From the cell containing the given text, extract its center point as [X, Y] coordinate. 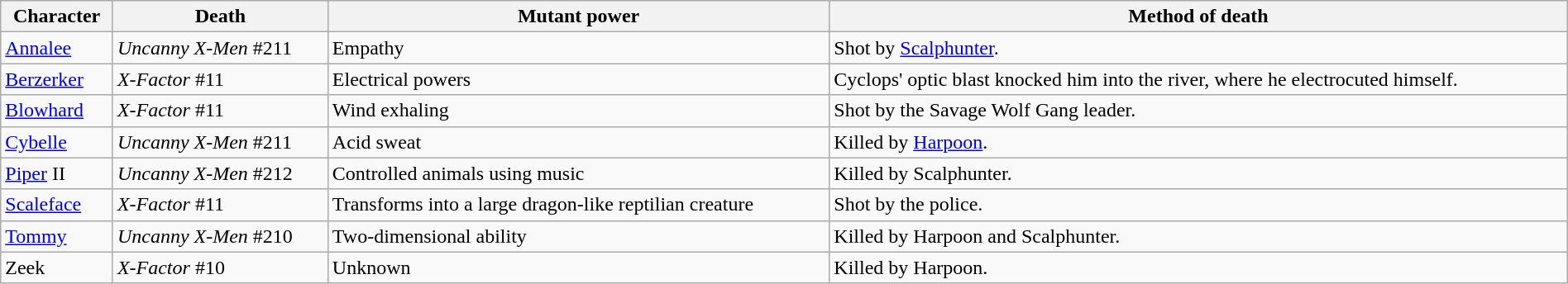
Method of death [1198, 17]
Acid sweat [578, 142]
Blowhard [57, 111]
Empathy [578, 48]
Two-dimensional ability [578, 236]
Shot by the police. [1198, 205]
Cybelle [57, 142]
Mutant power [578, 17]
Piper II [57, 173]
X-Factor #10 [220, 267]
Killed by Scalphunter. [1198, 173]
Transforms into a large dragon-like reptilian creature [578, 205]
Scaleface [57, 205]
Killed by Harpoon and Scalphunter. [1198, 236]
Wind exhaling [578, 111]
Tommy [57, 236]
Berzerker [57, 79]
Cyclops' optic blast knocked him into the river, where he electrocuted himself. [1198, 79]
Annalee [57, 48]
Shot by Scalphunter. [1198, 48]
Character [57, 17]
Shot by the Savage Wolf Gang leader. [1198, 111]
Electrical powers [578, 79]
Uncanny X-Men #212 [220, 173]
Zeek [57, 267]
Unknown [578, 267]
Death [220, 17]
Uncanny X-Men #210 [220, 236]
Controlled animals using music [578, 173]
